Return (x, y) of the center of cell containing provided text 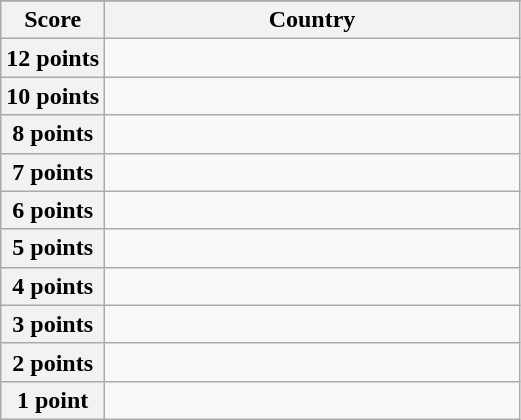
12 points (53, 58)
5 points (53, 248)
1 point (53, 400)
4 points (53, 286)
Score (53, 20)
2 points (53, 362)
3 points (53, 324)
Country (312, 20)
8 points (53, 134)
6 points (53, 210)
7 points (53, 172)
10 points (53, 96)
